Search for the cell housing the specified text and yield its (x, y) center coordinate. 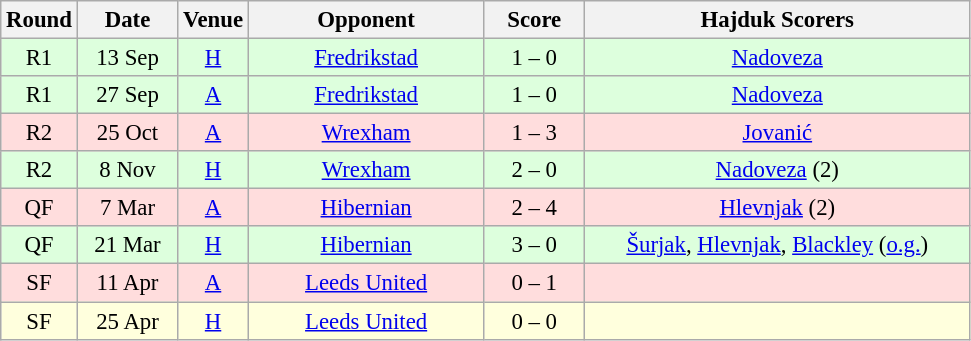
Date (128, 20)
Score (534, 20)
7 Mar (128, 208)
25 Apr (128, 321)
1 – 3 (534, 133)
2 – 4 (534, 208)
Venue (214, 20)
Round (39, 20)
Jovanić (778, 133)
Opponent (366, 20)
8 Nov (128, 170)
0 – 0 (534, 321)
Nadoveza (2) (778, 170)
11 Apr (128, 283)
0 – 1 (534, 283)
3 – 0 (534, 245)
13 Sep (128, 58)
Šurjak, Hlevnjak, Blackley (o.g.) (778, 245)
21 Mar (128, 245)
27 Sep (128, 95)
Hlevnjak (2) (778, 208)
Hajduk Scorers (778, 20)
2 – 0 (534, 170)
25 Oct (128, 133)
